Scan for the cell matching the given text and deliver its (x, y) coordinate at center. 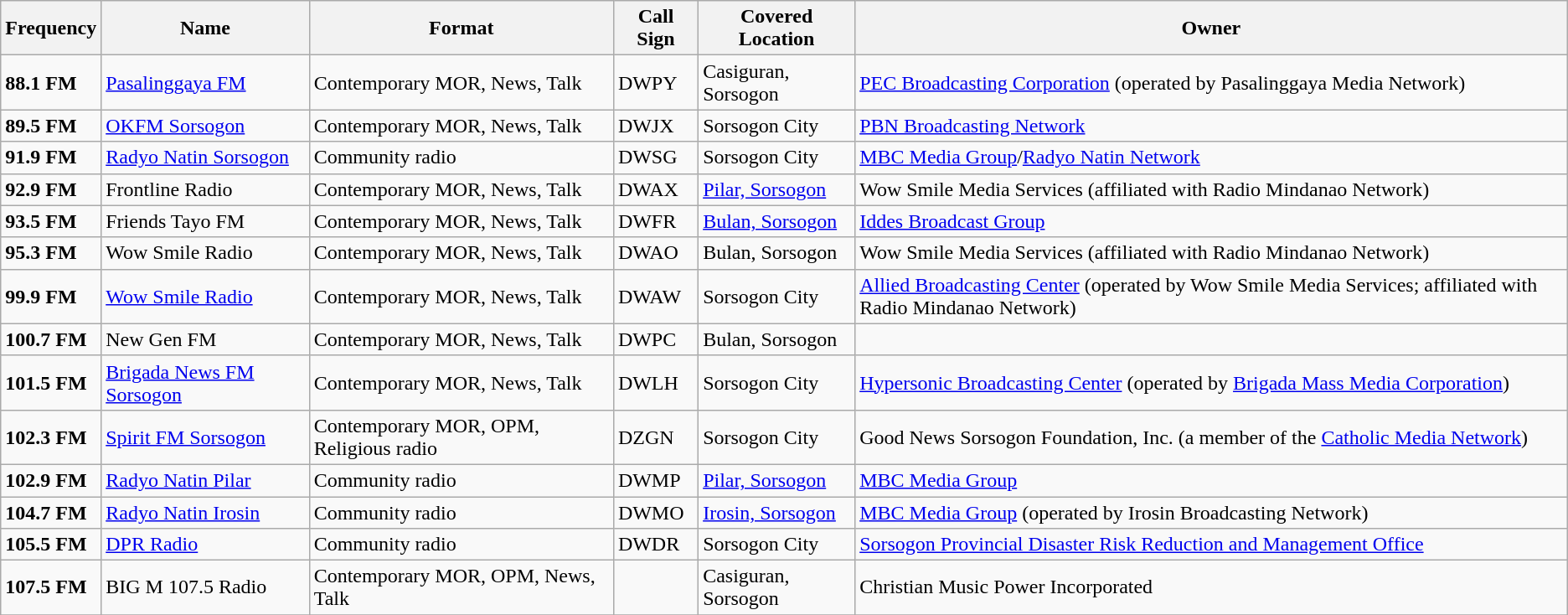
Call Sign (655, 28)
Allied Broadcasting Center (operated by Wow Smile Media Services; affiliated with Radio Mindanao Network) (1211, 297)
Good News Sorsogon Foundation, Inc. (a member of the Catholic Media Network) (1211, 437)
Pasalinggaya FM (205, 82)
MBC Media Group/Radyo Natin Network (1211, 158)
DWPC (655, 339)
DZGN (655, 437)
Sorsogon Provincial Disaster Risk Reduction and Management Office (1211, 545)
DWAO (655, 253)
104.7 FM (51, 512)
DWLH (655, 382)
Spirit FM Sorsogon (205, 437)
102.9 FM (51, 480)
89.5 FM (51, 126)
Friends Tayo FM (205, 221)
Hypersonic Broadcasting Center (operated by Brigada Mass Media Corporation) (1211, 382)
88.1 FM (51, 82)
Christian Music Power Incorporated (1211, 588)
99.9 FM (51, 297)
Iddes Broadcast Group (1211, 221)
107.5 FM (51, 588)
105.5 FM (51, 545)
Format (461, 28)
BIG M 107.5 Radio (205, 588)
Covered Location (777, 28)
DWPY (655, 82)
DWSG (655, 158)
DWAX (655, 189)
Radyo Natin Sorsogon (205, 158)
Owner (1211, 28)
PEC Broadcasting Corporation (operated by Pasalinggaya Media Network) (1211, 82)
Contemporary MOR, OPM, News, Talk (461, 588)
DWMP (655, 480)
OKFM Sorsogon (205, 126)
DWFR (655, 221)
DWMO (655, 512)
93.5 FM (51, 221)
New Gen FM (205, 339)
92.9 FM (51, 189)
MBC Media Group (operated by Irosin Broadcasting Network) (1211, 512)
DWJX (655, 126)
DWAW (655, 297)
95.3 FM (51, 253)
102.3 FM (51, 437)
MBC Media Group (1211, 480)
Contemporary MOR, OPM, Religious radio (461, 437)
91.9 FM (51, 158)
Irosin, Sorsogon (777, 512)
Radyo Natin Pilar (205, 480)
Brigada News FM Sorsogon (205, 382)
Name (205, 28)
100.7 FM (51, 339)
Frequency (51, 28)
Frontline Radio (205, 189)
DWDR (655, 545)
101.5 FM (51, 382)
DPR Radio (205, 545)
PBN Broadcasting Network (1211, 126)
Radyo Natin Irosin (205, 512)
